Determine the [x, y] coordinate at the center of the cell enclosing the given text.  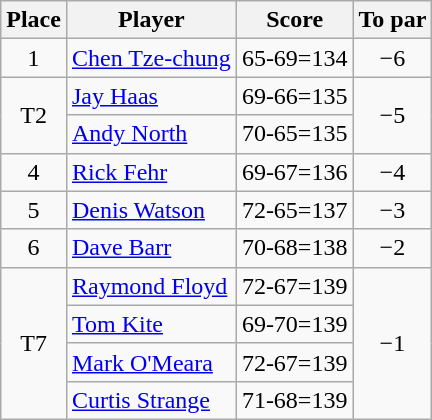
70-68=138 [294, 248]
T7 [34, 343]
T2 [34, 115]
70-65=135 [294, 134]
4 [34, 172]
−1 [392, 343]
−4 [392, 172]
Denis Watson [151, 210]
Rick Fehr [151, 172]
−5 [392, 115]
Mark O'Meara [151, 362]
69-66=135 [294, 96]
Curtis Strange [151, 400]
65-69=134 [294, 58]
6 [34, 248]
Place [34, 20]
Chen Tze-chung [151, 58]
−3 [392, 210]
Dave Barr [151, 248]
Player [151, 20]
1 [34, 58]
Andy North [151, 134]
Score [294, 20]
71-68=139 [294, 400]
Raymond Floyd [151, 286]
72-65=137 [294, 210]
Jay Haas [151, 96]
−2 [392, 248]
69-70=139 [294, 324]
5 [34, 210]
−6 [392, 58]
Tom Kite [151, 324]
69-67=136 [294, 172]
To par [392, 20]
